Search for the cell housing the specified text and yield its (x, y) center coordinate. 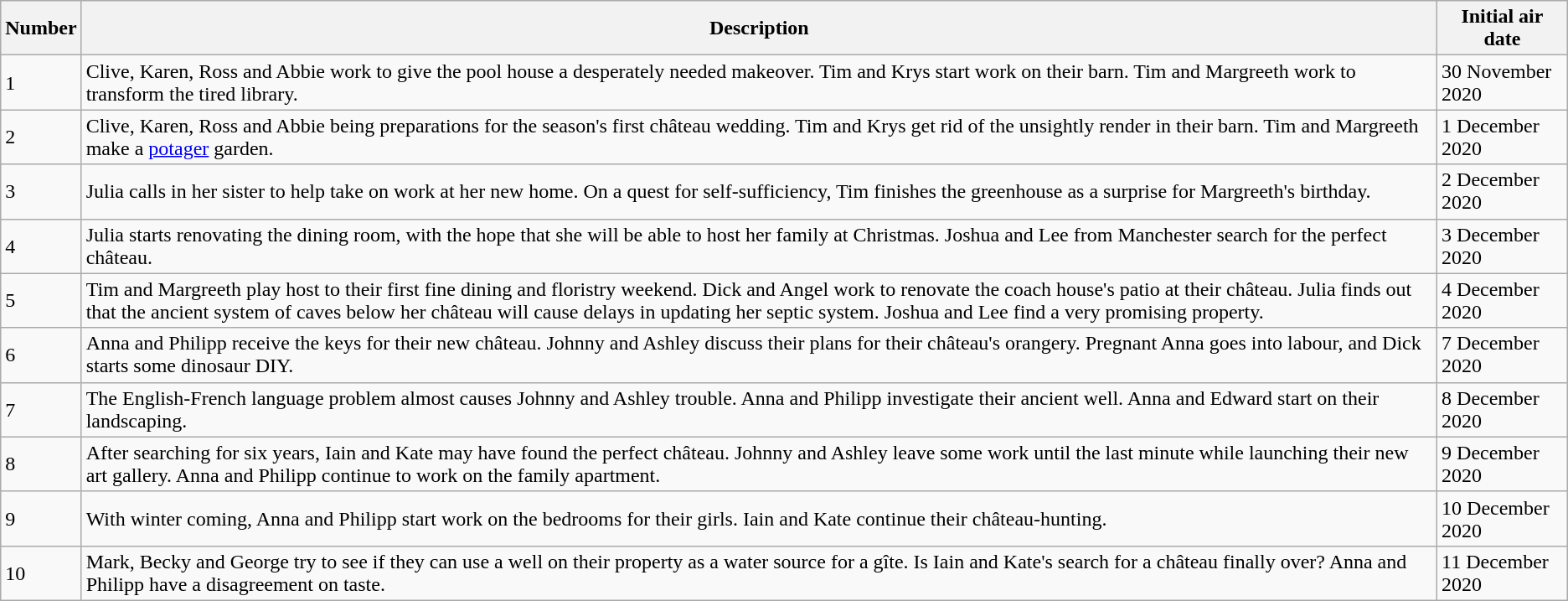
6 (41, 355)
1 (41, 82)
3 December 2020 (1503, 246)
4 December 2020 (1503, 300)
30 November 2020 (1503, 82)
1 December 2020 (1503, 137)
9 December 2020 (1503, 464)
10 (41, 573)
7 December 2020 (1503, 355)
3 (41, 191)
11 December 2020 (1503, 573)
5 (41, 300)
With winter coming, Anna and Philipp start work on the bedrooms for their girls. Iain and Kate continue their château-hunting. (759, 518)
4 (41, 246)
8 December 2020 (1503, 409)
2 December 2020 (1503, 191)
7 (41, 409)
Description (759, 28)
10 December 2020 (1503, 518)
2 (41, 137)
8 (41, 464)
Initial air date (1503, 28)
Number (41, 28)
9 (41, 518)
